Scan for the cell matching the given text and deliver its [x, y] coordinate at center. 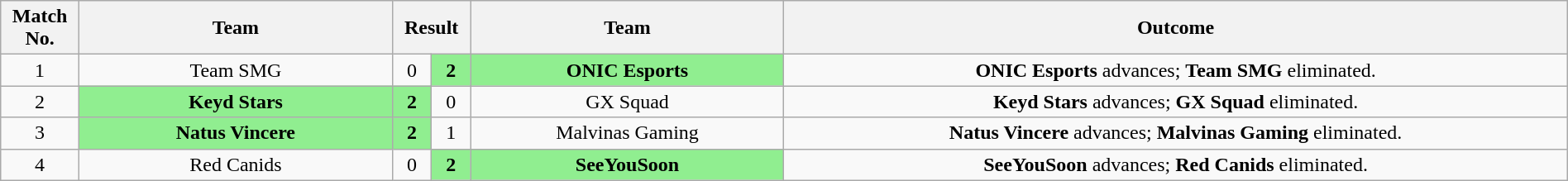
Team SMG [235, 70]
Result [432, 28]
Outcome [1176, 28]
Natus Vincere [235, 133]
SeeYouSoon advances; Red Canids eliminated. [1176, 164]
4 [40, 164]
Malvinas Gaming [627, 133]
GX Squad [627, 102]
Red Canids [235, 164]
Natus Vincere advances; Malvinas Gaming eliminated. [1176, 133]
ONIC Esports advances; Team SMG eliminated. [1176, 70]
Keyd Stars [235, 102]
SeeYouSoon [627, 164]
3 [40, 133]
Keyd Stars advances; GX Squad eliminated. [1176, 102]
Match No. [40, 28]
ONIC Esports [627, 70]
